Return the (x, y) coordinate for the center point of the cell that contains the specified text.  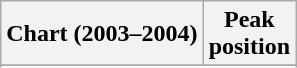
Chart (2003–2004) (102, 34)
Peakposition (249, 34)
